Capture the cell that displays the provided text and extract its [x, y] central coordinate. 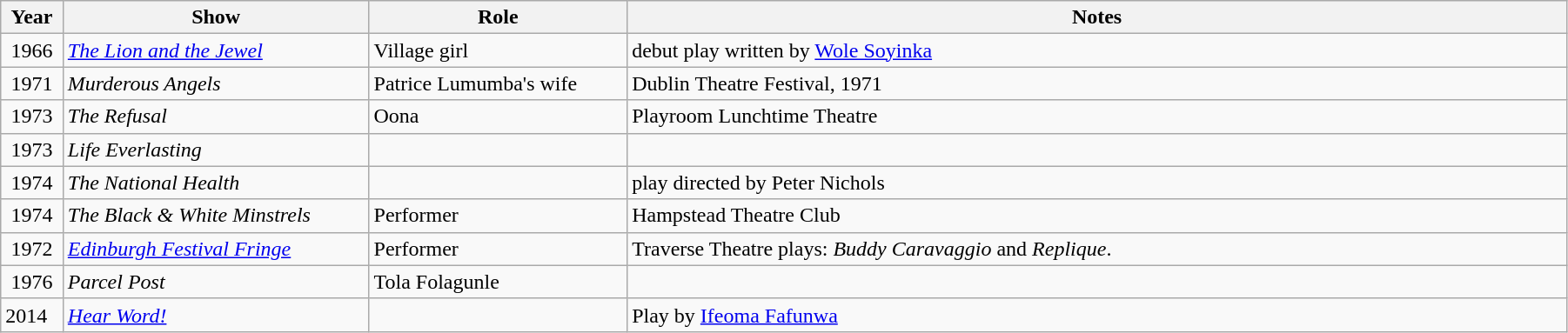
Role [498, 17]
The National Health [216, 183]
Notes [1097, 17]
Hampstead Theatre Club [1097, 216]
The Refusal [216, 117]
debut play written by Wole Soyinka [1097, 50]
Playroom Lunchtime Theatre [1097, 117]
Play by Ifeoma Fafunwa [1097, 315]
1971 [32, 83]
1976 [32, 282]
Murderous Angels [216, 83]
Edinburgh Festival Fringe [216, 249]
Parcel Post [216, 282]
Dublin Theatre Festival, 1971 [1097, 83]
Year [32, 17]
1972 [32, 249]
2014 [32, 315]
Village girl [498, 50]
The Black & White Minstrels [216, 216]
Show [216, 17]
Oona [498, 117]
1966 [32, 50]
The Lion and the Jewel [216, 50]
Patrice Lumumba's wife [498, 83]
Hear Word! [216, 315]
play directed by Peter Nichols [1097, 183]
Life Everlasting [216, 150]
Traverse Theatre plays: Buddy Caravaggio and Replique. [1097, 249]
Tola Folagunle [498, 282]
